Locate the cell with the specified text and output its (x, y) center coordinate. 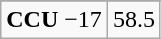
CCU −17 (54, 20)
58.5 (134, 20)
